Provide the (X, Y) coordinate of the cell's center where the given text is located.  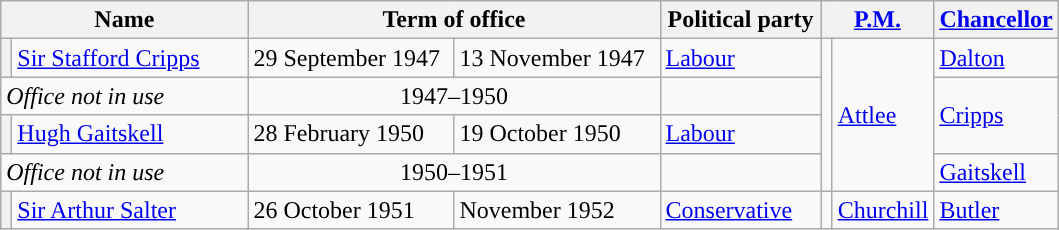
13 November 1947 (557, 58)
Churchill (883, 210)
28 February 1950 (351, 134)
Butler (996, 210)
Gaitskell (996, 172)
1950–1951 (454, 172)
November 1952 (557, 210)
Political party (740, 20)
Conservative (740, 210)
Term of office (454, 20)
Chancellor (996, 20)
19 October 1950 (557, 134)
Dalton (996, 58)
Sir Stafford Cripps (130, 58)
Sir Arthur Salter (130, 210)
P.M. (878, 20)
26 October 1951 (351, 210)
Cripps (996, 115)
Name (124, 20)
Hugh Gaitskell (130, 134)
1947–1950 (454, 96)
Attlee (883, 115)
29 September 1947 (351, 58)
